Extract the (X, Y) coordinate from the center of the cell holding the provided text.  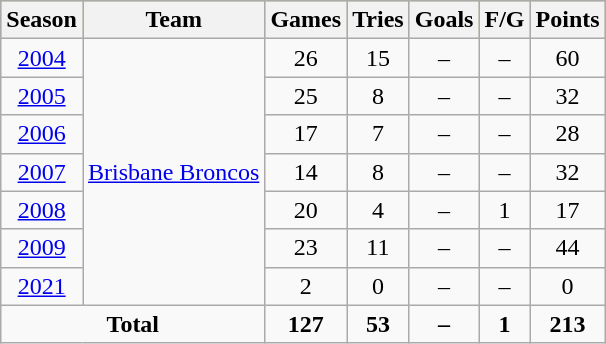
2008 (42, 210)
2021 (42, 286)
4 (378, 210)
F/G (504, 20)
23 (306, 248)
15 (378, 58)
53 (378, 324)
Total (133, 324)
213 (568, 324)
Season (42, 20)
28 (568, 134)
Tries (378, 20)
44 (568, 248)
2009 (42, 248)
20 (306, 210)
25 (306, 96)
14 (306, 172)
Brisbane Broncos (173, 172)
2005 (42, 96)
2007 (42, 172)
7 (378, 134)
11 (378, 248)
26 (306, 58)
2 (306, 286)
2006 (42, 134)
60 (568, 58)
Team (173, 20)
127 (306, 324)
2004 (42, 58)
Goals (444, 20)
Games (306, 20)
Points (568, 20)
